Capture the cell that displays the provided text and extract its (x, y) central coordinate. 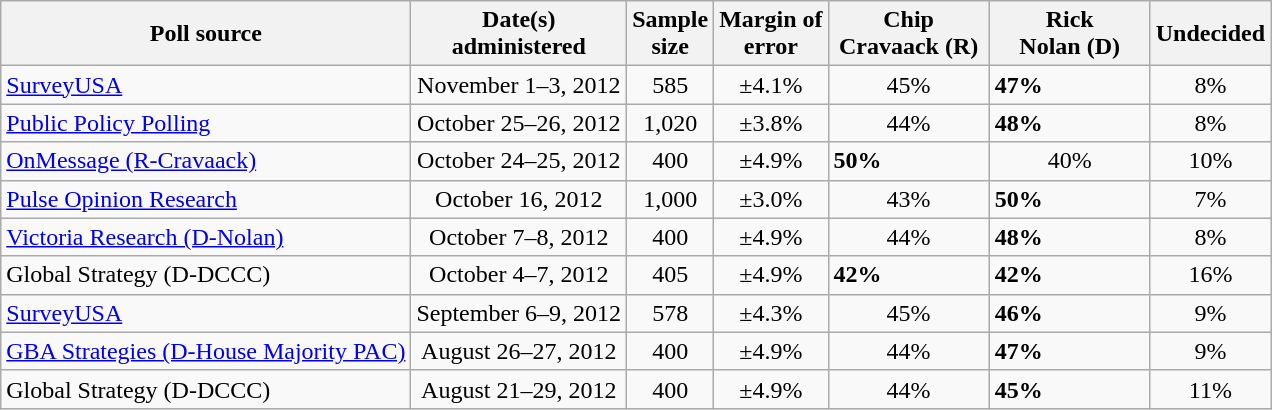
16% (1210, 275)
±3.0% (771, 199)
578 (670, 313)
OnMessage (R-Cravaack) (206, 161)
August 21–29, 2012 (519, 389)
September 6–9, 2012 (519, 313)
RickNolan (D) (1070, 34)
40% (1070, 161)
October 24–25, 2012 (519, 161)
November 1–3, 2012 (519, 85)
Poll source (206, 34)
August 26–27, 2012 (519, 351)
±4.1% (771, 85)
Undecided (1210, 34)
Public Policy Polling (206, 123)
43% (908, 199)
585 (670, 85)
±4.3% (771, 313)
405 (670, 275)
Victoria Research (D-Nolan) (206, 237)
10% (1210, 161)
October 25–26, 2012 (519, 123)
46% (1070, 313)
October 16, 2012 (519, 199)
Pulse Opinion Research (206, 199)
1,020 (670, 123)
October 7–8, 2012 (519, 237)
±3.8% (771, 123)
7% (1210, 199)
GBA Strategies (D-House Majority PAC) (206, 351)
Samplesize (670, 34)
ChipCravaack (R) (908, 34)
Margin of error (771, 34)
1,000 (670, 199)
Date(s)administered (519, 34)
11% (1210, 389)
October 4–7, 2012 (519, 275)
